Return the [x, y] coordinate for the center point of the cell that contains the specified text.  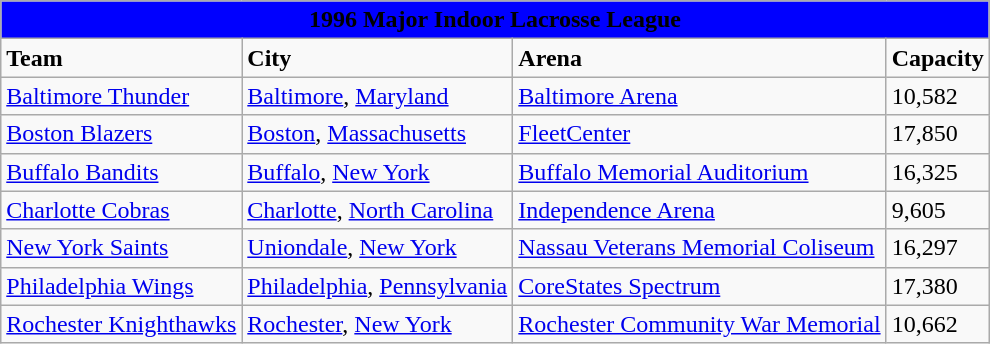
Capacity [938, 58]
FleetCenter [700, 134]
Buffalo, New York [378, 172]
Uniondale, New York [378, 248]
Charlotte Cobras [122, 210]
17,380 [938, 286]
Philadelphia, Pennsylvania [378, 286]
Rochester Knighthawks [122, 324]
Baltimore, Maryland [378, 96]
10,582 [938, 96]
City [378, 58]
16,325 [938, 172]
17,850 [938, 134]
9,605 [938, 210]
New York Saints [122, 248]
Philadelphia Wings [122, 286]
10,662 [938, 324]
Boston, Massachusetts [378, 134]
1996 Major Indoor Lacrosse League [495, 20]
Boston Blazers [122, 134]
Baltimore Thunder [122, 96]
Rochester Community War Memorial [700, 324]
Baltimore Arena [700, 96]
Arena [700, 58]
16,297 [938, 248]
Rochester, New York [378, 324]
Nassau Veterans Memorial Coliseum [700, 248]
Charlotte, North Carolina [378, 210]
Independence Arena [700, 210]
Team [122, 58]
Buffalo Bandits [122, 172]
CoreStates Spectrum [700, 286]
Buffalo Memorial Auditorium [700, 172]
